Extract the [X, Y] coordinate from the center of the cell holding the provided text.  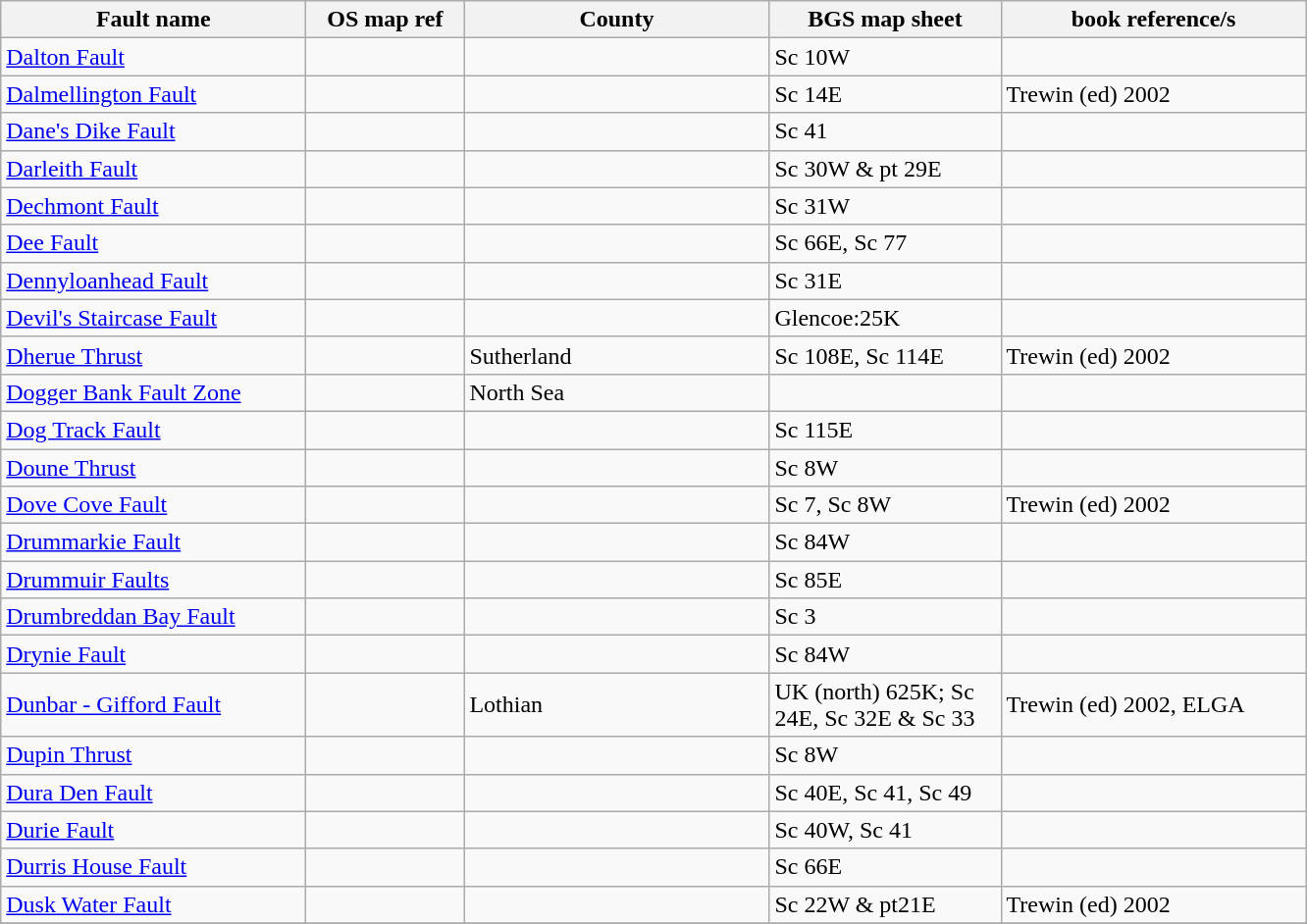
Sc 3 [885, 617]
Durie Fault [153, 830]
Dogger Bank Fault Zone [153, 392]
Drumbreddan Bay Fault [153, 617]
Lothian [616, 704]
Sc 40E, Sc 41, Sc 49 [885, 793]
book reference/s [1154, 20]
Dunbar - Gifford Fault [153, 704]
Dherue Thrust [153, 355]
UK (north) 625K; Sc 24E, Sc 32E & Sc 33 [885, 704]
Sc 31W [885, 206]
Dove Cove Fault [153, 505]
Glencoe:25K [885, 318]
Sc 31E [885, 281]
County [616, 20]
Sc 22W & pt21E [885, 904]
Drummuir Faults [153, 580]
Darleith Fault [153, 169]
Sc 108E, Sc 114E [885, 355]
Drynie Fault [153, 654]
Dane's Dike Fault [153, 131]
Sc 40W, Sc 41 [885, 830]
Dee Fault [153, 243]
Sutherland [616, 355]
Sc 115E [885, 430]
Fault name [153, 20]
Doune Thrust [153, 468]
Drummarkie Fault [153, 542]
North Sea [616, 392]
Dura Den Fault [153, 793]
Sc 66E [885, 867]
Sc 7, Sc 8W [885, 505]
Trewin (ed) 2002, ELGA [1154, 704]
Durris House Fault [153, 867]
Dechmont Fault [153, 206]
Sc 14E [885, 94]
Sc 41 [885, 131]
OS map ref [385, 20]
Dalmellington Fault [153, 94]
Dalton Fault [153, 57]
Dupin Thrust [153, 755]
Sc 10W [885, 57]
Sc 85E [885, 580]
Dusk Water Fault [153, 904]
Dennyloanhead Fault [153, 281]
Sc 66E, Sc 77 [885, 243]
Dog Track Fault [153, 430]
Devil's Staircase Fault [153, 318]
BGS map sheet [885, 20]
Sc 30W & pt 29E [885, 169]
